Provide the [x, y] coordinate of the cell's center where the given text is located.  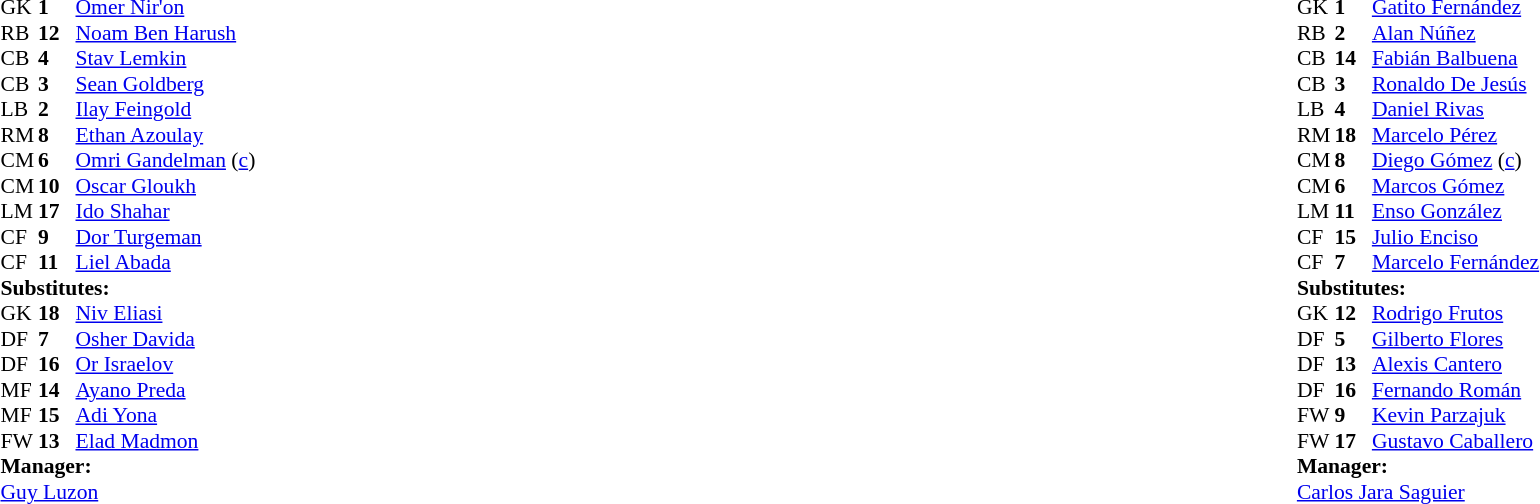
Gustavo Caballero [1456, 441]
10 [57, 186]
5 [1353, 339]
Marcelo Pérez [1456, 135]
Dor Turgeman [166, 237]
Julio Enciso [1456, 237]
Niv Eliasi [166, 313]
Fernando Román [1456, 390]
Liel Abada [166, 263]
Diego Gómez (c) [1456, 161]
Sean Goldberg [166, 84]
Noam Ben Harush [166, 33]
Marcelo Fernández [1456, 263]
Daniel Rivas [1456, 109]
Ethan Azoulay [166, 135]
Rodrigo Frutos [1456, 313]
Or Israelov [166, 365]
Ido Shahar [166, 211]
Alan Núñez [1456, 33]
Adi Yona [166, 415]
Omri Gandelman (c) [166, 161]
Ronaldo De Jesús [1456, 84]
Kevin Parzajuk [1456, 415]
Oscar Gloukh [166, 186]
Marcos Gómez [1456, 186]
Gilberto Flores [1456, 339]
Fabián Balbuena [1456, 59]
Stav Lemkin [166, 59]
Ilay Feingold [166, 109]
Alexis Cantero [1456, 365]
Elad Madmon [166, 441]
Ayano Preda [166, 390]
Osher Davida [166, 339]
Enso González [1456, 211]
